Determine the (X, Y) coordinate at the center of the cell enclosing the given text.  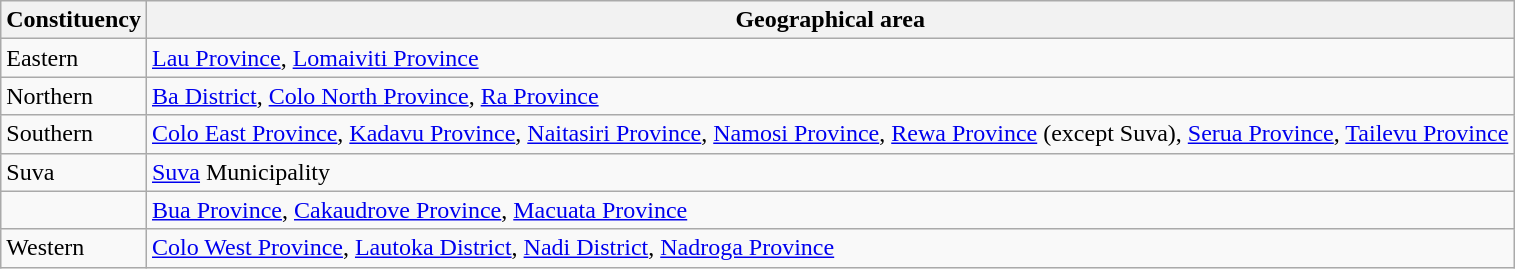
Constituency (74, 20)
Lau Province, Lomaiviti Province (830, 58)
Southern (74, 134)
Geographical area (830, 20)
Ba District, Colo North Province, Ra Province (830, 96)
Western (74, 248)
Colo West Province, Lautoka District, Nadi District, Nadroga Province (830, 248)
Colo East Province, Kadavu Province, Naitasiri Province, Namosi Province, Rewa Province (except Suva), Serua Province, Tailevu Province (830, 134)
Bua Province, Cakaudrove Province, Macuata Province (830, 210)
Suva (74, 172)
Northern (74, 96)
Eastern (74, 58)
Suva Municipality (830, 172)
